For the text-containing cell, return its midpoint in (X, Y) coordinate format. 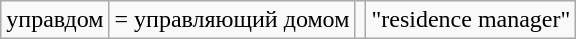
"residence manager" (471, 20)
= управляющий домом (232, 20)
управдом (55, 20)
